For the text-containing cell, return its midpoint in [x, y] coordinate format. 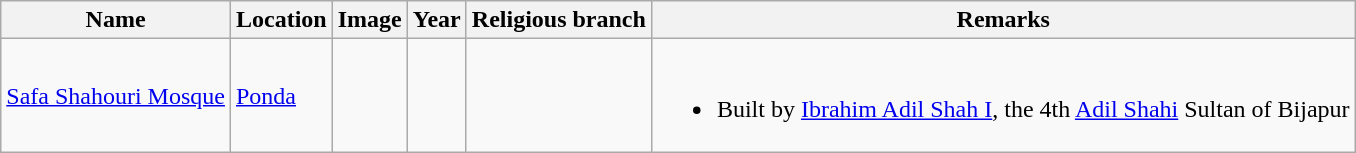
Remarks [1003, 20]
Image [370, 20]
Name [116, 20]
Religious branch [558, 20]
Safa Shahouri Mosque [116, 96]
Location [281, 20]
Year [436, 20]
Built by Ibrahim Adil Shah I, the 4th Adil Shahi Sultan of Bijapur [1003, 96]
Ponda [281, 96]
